Provide the [X, Y] coordinate of the cell's center where the given text is located.  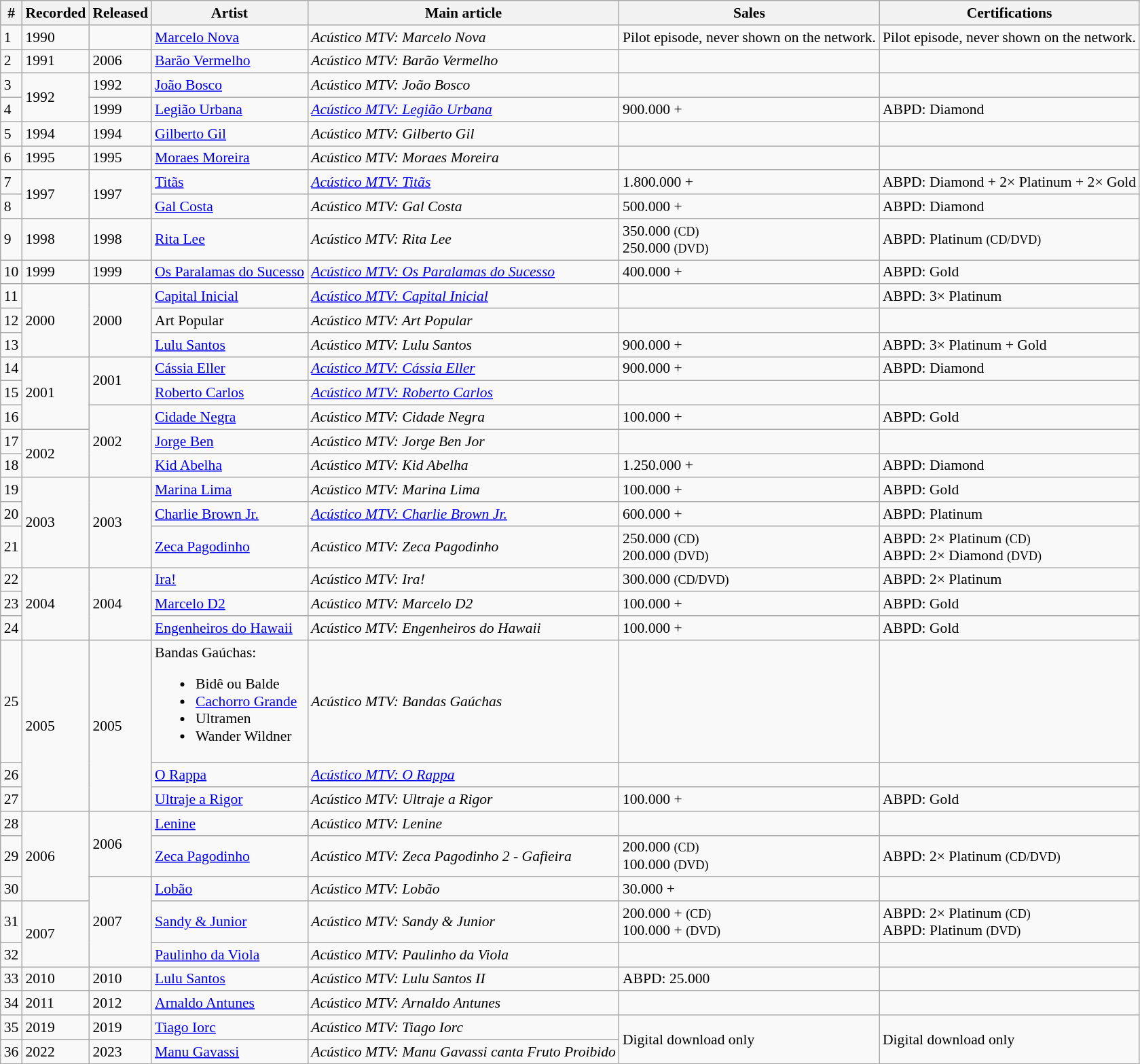
26 [12, 775]
18 [12, 466]
Acústico MTV: Gal Costa [463, 206]
Acústico MTV: Lulu Santos II [463, 979]
Acústico MTV: Roberto Carlos [463, 393]
30.000 + [750, 889]
ABPD: 3× Platinum + Gold [1009, 345]
Marina Lima [229, 490]
Acústico MTV: Lobão [463, 889]
1.800.000 + [750, 183]
Lobão [229, 889]
4 [12, 110]
9 [12, 239]
Legião Urbana [229, 110]
Sandy & Junior [229, 922]
Charlie Brown Jr. [229, 514]
1 [12, 37]
3 [12, 86]
Acústico MTV: O Rappa [463, 775]
Cássia Eller [229, 369]
25 [12, 702]
11 [12, 297]
Acústico MTV: Manu Gavassi canta Fruto Proibido [463, 1052]
Tiago Iorc [229, 1027]
Engenheiros do Hawaii [229, 628]
Acústico MTV: Art Popular [463, 320]
Acústico MTV: Cidade Negra [463, 418]
Os Paralamas do Sucesso [229, 272]
6 [12, 158]
7 [12, 183]
Acústico MTV: João Bosco [463, 86]
ABPD: 2× Platinum [1009, 580]
Acústico MTV: Tiago Iorc [463, 1027]
Acústico MTV: Cássia Eller [463, 369]
Moraes Moreira [229, 158]
36 [12, 1052]
Acústico MTV: Paulinho da Viola [463, 955]
Acústico MTV: Barão Vermelho [463, 61]
Acústico MTV: Bandas Gaúchas [463, 702]
33 [12, 979]
14 [12, 369]
Rita Lee [229, 239]
12 [12, 320]
ABPD: 3× Platinum [1009, 297]
# [12, 13]
28 [12, 824]
200.000 + (CD)100.000 + (DVD) [750, 922]
24 [12, 628]
Sales [750, 13]
500.000 + [750, 206]
ABPD: Platinum [1009, 514]
2011 [56, 1004]
Jorge Ben [229, 441]
Arnaldo Antunes [229, 1004]
200.000 (CD)100.000 (DVD) [750, 856]
Ultraje a Rigor [229, 799]
21 [12, 547]
Capital Inicial [229, 297]
Acústico MTV: Zeca Pagodinho [463, 547]
Acústico MTV: Capital Inicial [463, 297]
Gal Costa [229, 206]
32 [12, 955]
13 [12, 345]
30 [12, 889]
João Bosco [229, 86]
2 [12, 61]
ABPD: Platinum (CD/DVD) [1009, 239]
Acústico MTV: Ultraje a Rigor [463, 799]
34 [12, 1004]
ABPD: 2× Platinum (CD)ABPD: 2× Diamond (DVD) [1009, 547]
Ira! [229, 580]
Acústico MTV: Charlie Brown Jr. [463, 514]
Gilberto Gil [229, 134]
Acústico MTV: Sandy & Junior [463, 922]
Released [120, 13]
1990 [56, 37]
ABPD: 25.000 [750, 979]
2012 [120, 1004]
Titãs [229, 183]
O Rappa [229, 775]
Certifications [1009, 13]
Cidade Negra [229, 418]
300.000 (CD/DVD) [750, 580]
Marcelo Nova [229, 37]
Acústico MTV: Engenheiros do Hawaii [463, 628]
250.000 (CD)200.000 (DVD) [750, 547]
Recorded [56, 13]
Acústico MTV: Marina Lima [463, 490]
15 [12, 393]
350.000 (CD)250.000 (DVD) [750, 239]
Acústico MTV: Kid Abelha [463, 466]
Acústico MTV: Titãs [463, 183]
8 [12, 206]
31 [12, 922]
27 [12, 799]
Barão Vermelho [229, 61]
17 [12, 441]
22 [12, 580]
Main article [463, 13]
Paulinho da Viola [229, 955]
Lenine [229, 824]
Acústico MTV: Lenine [463, 824]
Manu Gavassi [229, 1052]
Acústico MTV: Zeca Pagodinho 2 - Gafieira [463, 856]
5 [12, 134]
1991 [56, 61]
10 [12, 272]
ABPD: Diamond + 2× Platinum + 2× Gold [1009, 183]
Kid Abelha [229, 466]
23 [12, 604]
Marcelo D2 [229, 604]
Artist [229, 13]
16 [12, 418]
29 [12, 856]
20 [12, 514]
Acústico MTV: Rita Lee [463, 239]
Art Popular [229, 320]
Acústico MTV: Moraes Moreira [463, 158]
400.000 + [750, 272]
Roberto Carlos [229, 393]
Acústico MTV: Marcelo D2 [463, 604]
ABPD: 2× Platinum (CD)ABPD: Platinum (DVD) [1009, 922]
Acústico MTV: Jorge Ben Jor [463, 441]
Acústico MTV: Os Paralamas do Sucesso [463, 272]
2022 [56, 1052]
Acústico MTV: Gilberto Gil [463, 134]
Acústico MTV: Legião Urbana [463, 110]
Acústico MTV: Arnaldo Antunes [463, 1004]
Acústico MTV: Lulu Santos [463, 345]
1.250.000 + [750, 466]
Acústico MTV: Ira! [463, 580]
Acústico MTV: Marcelo Nova [463, 37]
ABPD: 2× Platinum (CD/DVD) [1009, 856]
19 [12, 490]
600.000 + [750, 514]
35 [12, 1027]
Bandas Gaúchas:Bidê ou BaldeCachorro GrandeUltramenWander Wildner [229, 702]
2023 [120, 1052]
